Return the (X, Y) coordinate for the center point of the cell that contains the specified text.  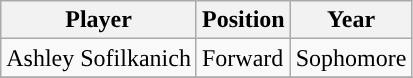
Player (99, 20)
Year (351, 20)
Position (243, 20)
Forward (243, 58)
Ashley Sofilkanich (99, 58)
Sophomore (351, 58)
